Scan for the cell matching the given text and deliver its [X, Y] coordinate at center. 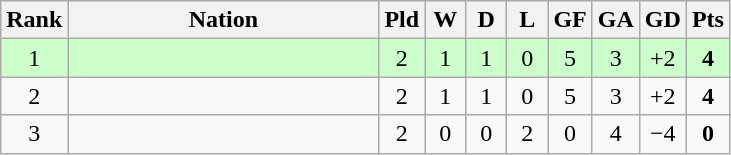
Nation [224, 20]
−4 [662, 134]
Pts [708, 20]
D [486, 20]
GD [662, 20]
GA [616, 20]
W [446, 20]
GF [570, 20]
Pld [402, 20]
L [528, 20]
Rank [34, 20]
